Extract the [x, y] coordinate from the center of the cell holding the provided text.  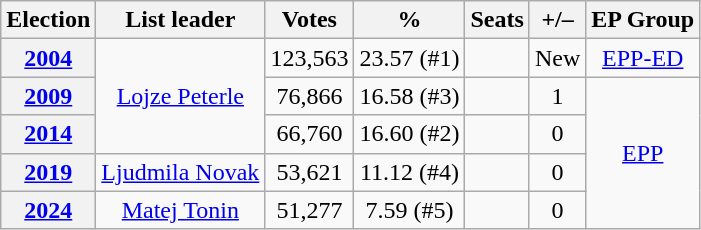
Matej Tonin [180, 210]
76,866 [310, 96]
2019 [48, 172]
16.60 (#2) [410, 134]
123,563 [310, 58]
2004 [48, 58]
Seats [497, 20]
2024 [48, 210]
16.58 (#3) [410, 96]
List leader [180, 20]
2014 [48, 134]
EPP-ED [643, 58]
Votes [310, 20]
% [410, 20]
2009 [48, 96]
EP Group [643, 20]
New [557, 58]
11.12 (#4) [410, 172]
66,760 [310, 134]
51,277 [310, 210]
Lojze Peterle [180, 96]
7.59 (#5) [410, 210]
Election [48, 20]
53,621 [310, 172]
EPP [643, 153]
Ljudmila Novak [180, 172]
23.57 (#1) [410, 58]
1 [557, 96]
+/– [557, 20]
